Search for the cell housing the specified text and yield its (X, Y) center coordinate. 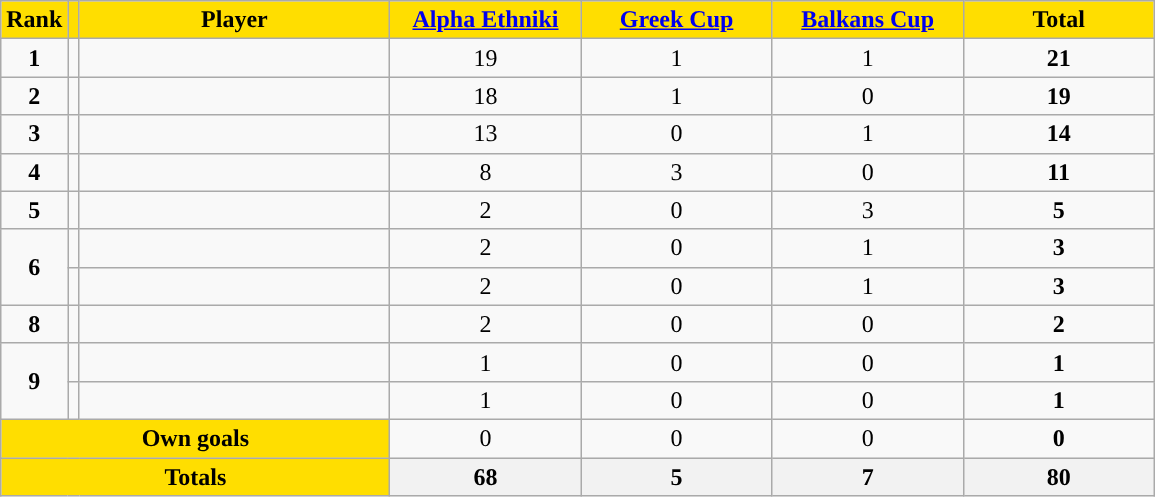
Own goals (196, 438)
68 (486, 477)
Total (1058, 20)
9 (34, 381)
6 (34, 267)
11 (1058, 172)
Totals (196, 477)
Player (234, 20)
7 (868, 477)
Balkans Cup (868, 20)
4 (34, 172)
80 (1058, 477)
18 (486, 96)
21 (1058, 58)
14 (1058, 134)
Alpha Ethniki (486, 20)
Rank (34, 20)
Greek Cup (676, 20)
13 (486, 134)
